Pinpoint the cell where the given text exists, returning its [X, Y] midpoint coordinate. 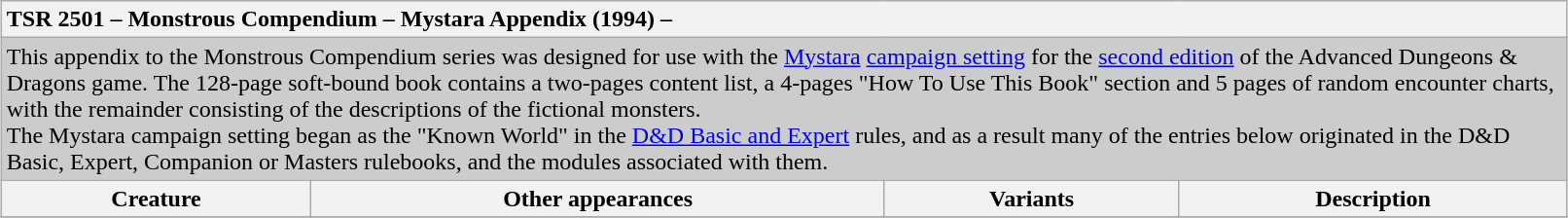
Variants [1031, 199]
TSR 2501 – Monstrous Compendium – Mystara Appendix (1994) – [784, 19]
Other appearances [598, 199]
Description [1373, 199]
Creature [156, 199]
